Extract the (x, y) coordinate from the center of the cell holding the provided text.  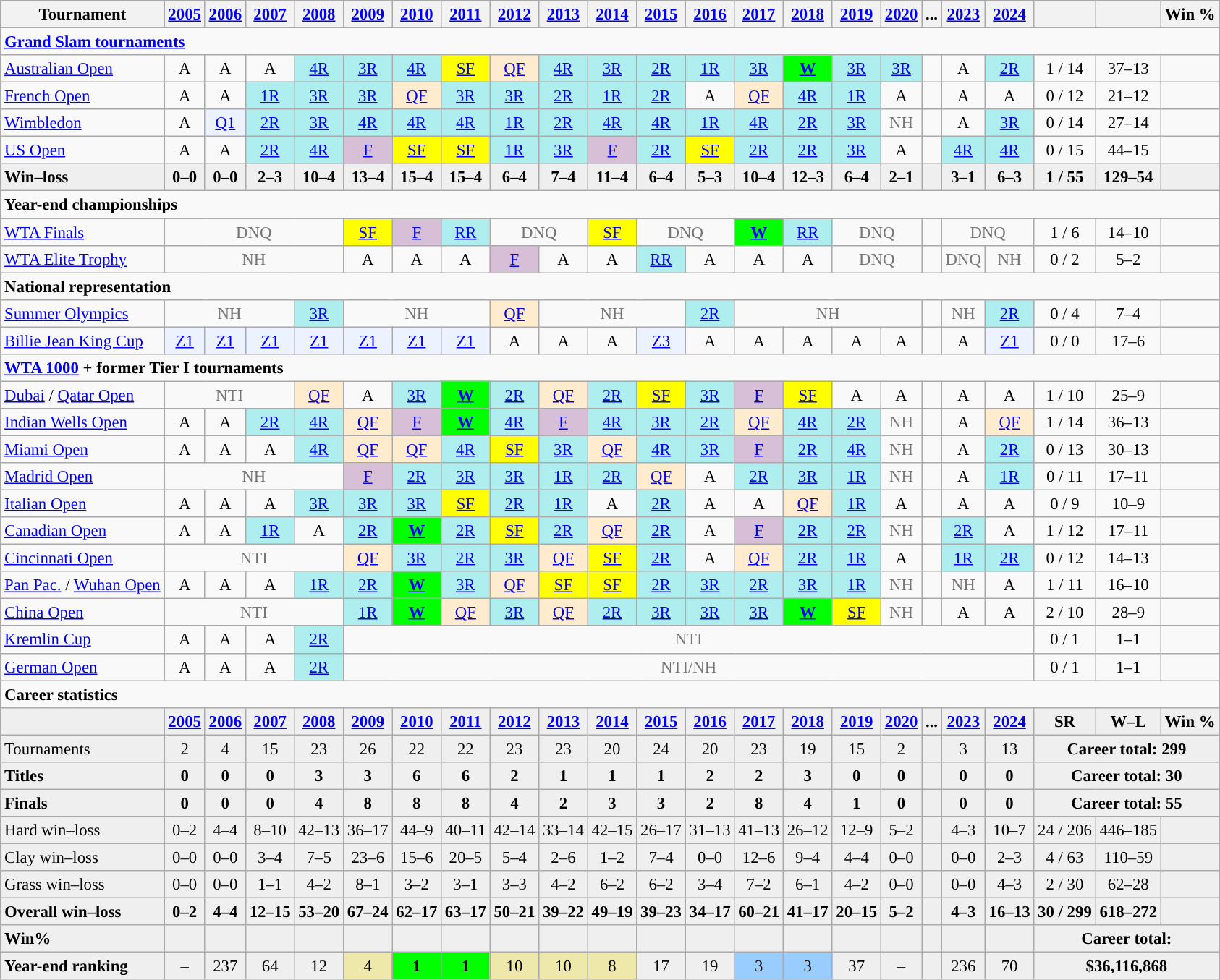
Year-end championships (610, 205)
2 / 30 (1065, 885)
39–22 (564, 912)
33–14 (564, 830)
8–1 (368, 885)
1 / 10 (1065, 395)
$36,116,868 (1127, 966)
26 (368, 749)
WTA Finals (82, 232)
31–13 (710, 830)
3–3 (514, 885)
236 (963, 966)
27–14 (1128, 123)
17 (661, 966)
24 (661, 749)
20–5 (466, 857)
26–17 (661, 830)
14–10 (1128, 232)
Italian Open (82, 504)
Indian Wells Open (82, 422)
20–15 (857, 912)
70 (1009, 966)
5–3 (710, 177)
Year-end ranking (82, 966)
446–185 (1128, 830)
14–13 (1128, 558)
Q1 (225, 123)
8–10 (270, 830)
7–5 (319, 857)
41–17 (808, 912)
Australian Open (82, 69)
0 / 9 (1065, 504)
Career total: 55 (1127, 803)
Hard win–loss (82, 830)
3–2 (417, 885)
11–4 (612, 177)
Grand Slam tournaments (610, 42)
Tournament (82, 14)
12 (319, 966)
6–1 (808, 885)
French Open (82, 96)
Canadian Open (82, 531)
0 / 2 (1065, 259)
Billie Jean King Cup (82, 341)
4 / 63 (1065, 857)
WTA Elite Trophy (82, 259)
0 / 0 (1065, 341)
Career total: (1127, 939)
Career statistics (610, 694)
37 (857, 966)
6–3 (1009, 177)
50–21 (514, 912)
23–6 (368, 857)
53–20 (319, 912)
0 / 15 (1065, 150)
12–15 (270, 912)
9–4 (808, 857)
SR (1065, 721)
30 / 299 (1065, 912)
44–15 (1128, 150)
62–28 (1128, 885)
1 / 6 (1065, 232)
Finals (82, 803)
67–24 (368, 912)
10–9 (1128, 504)
16–10 (1128, 585)
2–6 (564, 857)
Clay win–loss (82, 857)
2 / 10 (1065, 613)
National representation (610, 286)
Win–loss (82, 177)
2–1 (901, 177)
12–3 (808, 177)
5–4 (514, 857)
17–6 (1128, 341)
WTA 1000 + former Tier I tournaments (610, 368)
Grass win–loss (82, 885)
15–6 (417, 857)
37–13 (1128, 69)
110–59 (1128, 857)
0 / 11 (1065, 477)
129–54 (1128, 177)
1–2 (612, 857)
36–17 (368, 830)
Pan Pac. / Wuhan Open (82, 585)
40–11 (466, 830)
1 / 12 (1065, 531)
39–23 (661, 912)
49–19 (612, 912)
26–12 (808, 830)
12–6 (759, 857)
41–13 (759, 830)
63–17 (466, 912)
Madrid Open (82, 477)
42–14 (514, 830)
Dubai / Qatar Open (82, 395)
30–13 (1128, 449)
0 / 4 (1065, 313)
German Open (82, 667)
Cincinnati Open (82, 558)
Kremlin Cup (82, 640)
Career total: 30 (1127, 776)
Miami Open (82, 449)
13–4 (368, 177)
42–13 (319, 830)
618–272 (1128, 912)
Tournaments (82, 749)
Z3 (661, 341)
Summer Olympics (82, 313)
1 / 55 (1065, 177)
237 (225, 966)
Wimbledon (82, 123)
36–13 (1128, 422)
US Open (82, 150)
24 / 206 (1065, 830)
Titles (82, 776)
64 (270, 966)
44–9 (417, 830)
21–12 (1128, 96)
25–9 (1128, 395)
Overall win–loss (82, 912)
42–15 (612, 830)
0 / 13 (1065, 449)
Career total: 299 (1127, 749)
13 (1009, 749)
62–17 (417, 912)
China Open (82, 613)
W–L (1128, 721)
10–7 (1009, 830)
12–9 (857, 830)
0 / 14 (1065, 123)
Win% (82, 939)
NTI/NH (688, 667)
16–13 (1009, 912)
7–2 (759, 885)
34–17 (710, 912)
28–9 (1128, 613)
1 / 11 (1065, 585)
60–21 (759, 912)
